Scan for the cell matching the given text and deliver its [X, Y] coordinate at center. 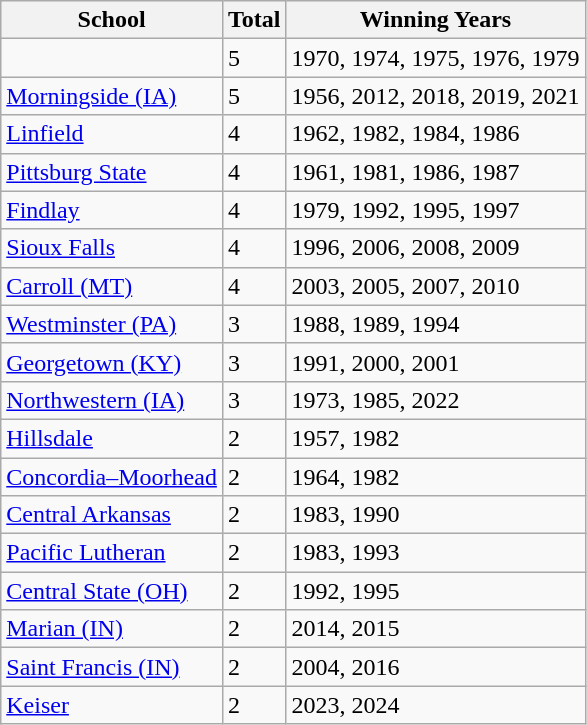
1962, 1982, 1984, 1986 [436, 134]
Pittsburg State [112, 172]
1992, 1995 [436, 591]
1996, 2006, 2008, 2009 [436, 248]
1973, 1985, 2022 [436, 400]
Georgetown (KY) [112, 362]
1991, 2000, 2001 [436, 362]
Findlay [112, 210]
Concordia–Moorhead [112, 477]
Central State (OH) [112, 591]
1970, 1974, 1975, 1976, 1979 [436, 58]
Pacific Lutheran [112, 553]
Northwestern (IA) [112, 400]
Winning Years [436, 20]
School [112, 20]
Saint Francis (IN) [112, 667]
Morningside (IA) [112, 96]
1964, 1982 [436, 477]
1957, 1982 [436, 438]
1983, 1993 [436, 553]
Sioux Falls [112, 248]
1961, 1981, 1986, 1987 [436, 172]
1983, 1990 [436, 515]
1988, 1989, 1994 [436, 324]
Westminster (PA) [112, 324]
2023, 2024 [436, 705]
2014, 2015 [436, 629]
Keiser [112, 705]
Marian (IN) [112, 629]
Linfield [112, 134]
1956, 2012, 2018, 2019, 2021 [436, 96]
Carroll (MT) [112, 286]
Hillsdale [112, 438]
2004, 2016 [436, 667]
Total [254, 20]
2003, 2005, 2007, 2010 [436, 286]
1979, 1992, 1995, 1997 [436, 210]
Central Arkansas [112, 515]
